Capture the cell that displays the provided text and extract its (x, y) central coordinate. 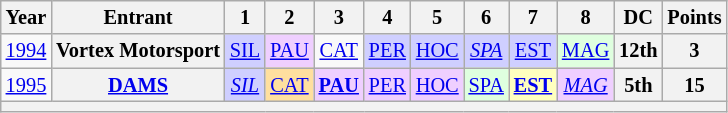
12th (638, 51)
8 (586, 17)
5th (638, 85)
Year (26, 17)
DAMS (138, 85)
Entrant (138, 17)
1995 (26, 85)
15 (694, 85)
2 (290, 17)
4 (388, 17)
7 (533, 17)
1994 (26, 51)
1 (245, 17)
5 (438, 17)
Points (694, 17)
Vortex Motorsport (138, 51)
DC (638, 17)
6 (486, 17)
